Determine the [x, y] coordinate at the center of the cell enclosing the given text.  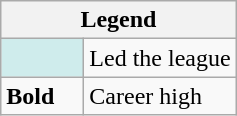
Bold [42, 96]
Career high [160, 96]
Led the league [160, 58]
Legend [118, 20]
